From the cell containing the given text, extract its center point as (X, Y) coordinate. 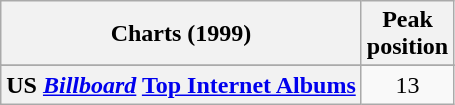
US Billboard Top Internet Albums (182, 85)
Peakposition (407, 34)
13 (407, 85)
Charts (1999) (182, 34)
